From the cell containing the given text, extract its center point as [x, y] coordinate. 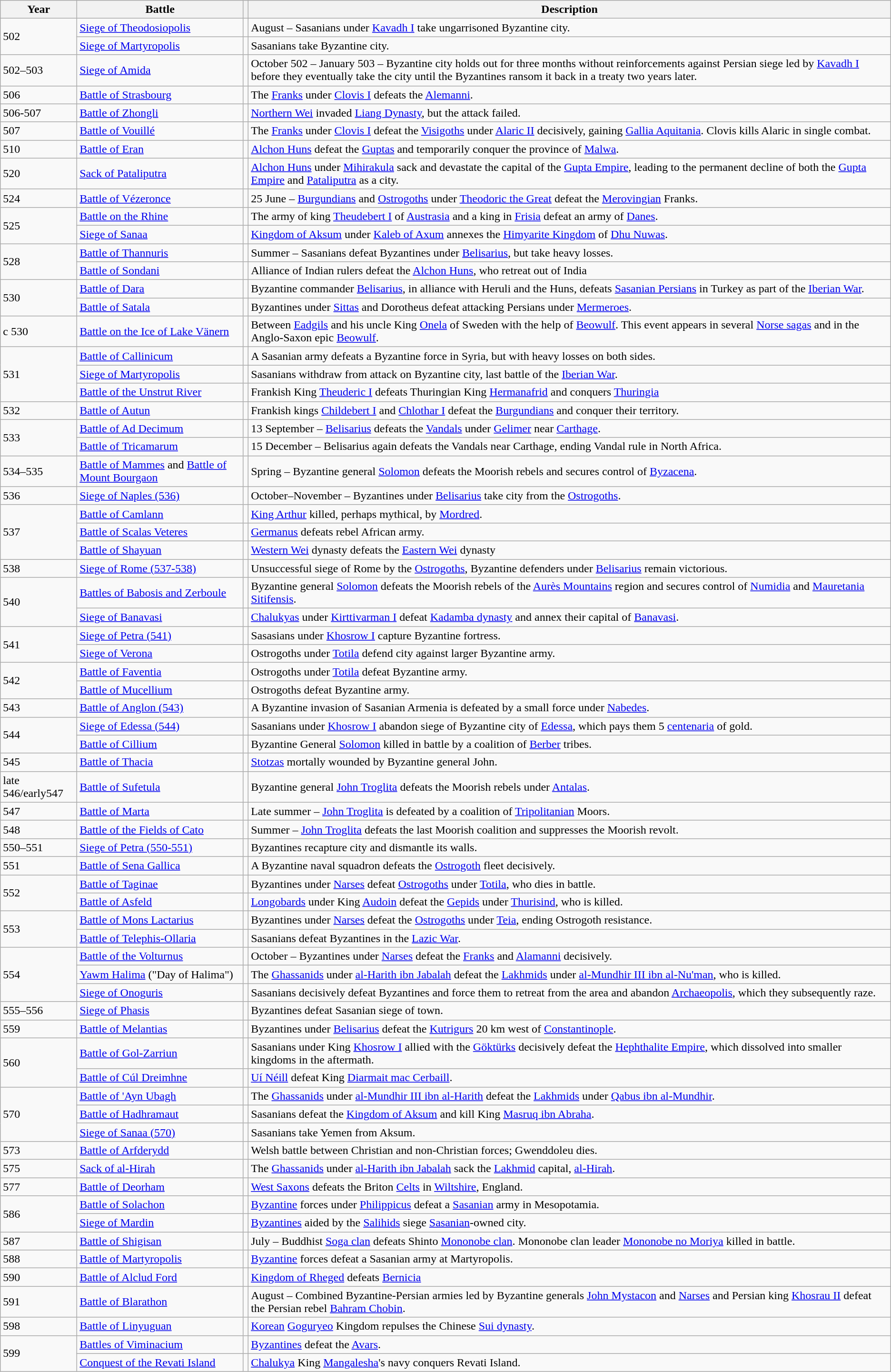
538 [39, 568]
525 [39, 225]
Battle of Sena Gallica [160, 865]
Battle of Cillium [160, 744]
Ostrogoths under Totila defeat Byzantine army. [570, 672]
Stotzas mortally wounded by Byzantine general John. [570, 762]
Frankish King Theuderic I defeats Thuringian King Hermanafrid and conquers Thuringia [570, 392]
Siege of Petra (541) [160, 636]
Spring – Byzantine general Solomon defeats the Moorish rebels and secures control of Byzacena. [570, 471]
Battle of the Unstrut River [160, 392]
586 [39, 1214]
Siege of Rome (537-538) [160, 568]
Battle of Hadhramaut [160, 1114]
Byzantines under Narses defeat the Ostrogoths under Teia, ending Ostrogoth resistance. [570, 920]
Battle of Taginae [160, 884]
530 [39, 298]
Battle of Mammes and Battle of Mount Bourgaon [160, 471]
Byzantine forces under Philippicus defeat a Sasanian army in Mesopotamia. [570, 1205]
Sasanians under Khosrow I abandon siege of Byzantine city of Edessa, which pays them 5 centenaria of gold. [570, 726]
Battle of Mons Lactarius [160, 920]
Sasasians under Khosrow I capture Byzantine fortress. [570, 636]
552 [39, 893]
Byzantine General Solomon killed in battle by a coalition of Berber tribes. [570, 744]
Battle of Alclud Ford [160, 1277]
West Saxons defeats the Briton Celts in Wiltshire, England. [570, 1187]
Korean Goguryeo Kingdom repulses the Chinese Sui dynasty. [570, 1326]
Alliance of Indian rulers defeat the Alchon Huns, who retreat out of India [570, 271]
Ostrogoths under Totila defend city against larger Byzantine army. [570, 654]
Conquest of the Revati Island [160, 1362]
Battle of Faventia [160, 672]
Northern Wei invaded Liang Dynasty, but the attack failed. [570, 113]
542 [39, 681]
Battle of Vézeronce [160, 198]
Battles of Babosis and Zerboule [160, 593]
Chalukya King Mangalesha's navy conquers Revati Island. [570, 1362]
Uí Néill defeat King Diarmait mac Cerbaill. [570, 1078]
Battle of Gol-Zarriun [160, 1053]
A Byzantine invasion of Sasanian Armenia is defeated by a small force under Nabedes. [570, 708]
Battle of Vouillé [160, 131]
Battles of Viminacium [160, 1344]
Germanus defeats rebel African army. [570, 532]
506-507 [39, 113]
15 December – Belisarius again defeats the Vandals near Carthage, ending Vandal rule in North Africa. [570, 447]
Battle of Thannuris [160, 253]
599 [39, 1353]
Siege of Sanaa [160, 234]
510 [39, 149]
502 [39, 37]
Battle of Solachon [160, 1205]
Siege of Sanaa (570) [160, 1132]
Byzantines recapture city and dismantle its walls. [570, 847]
560 [39, 1063]
554 [39, 974]
Battle of Camlann [160, 514]
August – Sasanians under Kavadh I take ungarrisoned Byzantine city. [570, 28]
Battle of Thacia [160, 762]
Siege of Banavasi [160, 617]
13 September – Belisarius defeats the Vandals under Gelimer near Carthage. [570, 428]
The Franks under Clovis I defeats the Alemanni. [570, 95]
577 [39, 1187]
Battle of Tricamarum [160, 447]
Alchon Huns defeat the Guptas and temporarily conquer the province of Malwa. [570, 149]
Battle of Callinicum [160, 356]
Sack of Pataliputra [160, 173]
Battle [160, 10]
Battle of Dara [160, 289]
Battle of Sondani [160, 271]
573 [39, 1150]
Siege of Petra (550-551) [160, 847]
598 [39, 1326]
553 [39, 929]
Battle on the Ice of Lake Vänern [160, 331]
524 [39, 198]
545 [39, 762]
541 [39, 645]
531 [39, 374]
The Ghassanids under al-Harith ibn Jabalah defeat the Lakhmids under al-Mundhir III ibn al-Nu'man, who is killed. [570, 974]
Siege of Theodosiopolis [160, 28]
590 [39, 1277]
Battle of the Volturnus [160, 956]
532 [39, 410]
534–535 [39, 471]
548 [39, 829]
Siege of Mardin [160, 1223]
25 June – Burgundians and Ostrogoths under Theodoric the Great defeat the Merovingian Franks. [570, 198]
547 [39, 811]
Unsuccessful siege of Rome by the Ostrogoths, Byzantine defenders under Belisarius remain victorious. [570, 568]
Siege of Phasis [160, 1011]
Battle of Zhongli [160, 113]
Battle of Scalas Veteres [160, 532]
Battle of Shigisan [160, 1241]
Summer – John Troglita defeats the last Moorish coalition and suppresses the Moorish revolt. [570, 829]
The Franks under Clovis I defeat the Visigoths under Alaric II decisively, gaining Gallia Aquitania. Clovis kills Alaric in single combat. [570, 131]
A Sasanian army defeats a Byzantine force in Syria, but with heavy losses on both sides. [570, 356]
Battle of Mucellium [160, 690]
Ostrogoths defeat Byzantine army. [570, 690]
Chalukyas under Kirttivarman I defeat Kadamba dynasty and annex their capital of Banavasi. [570, 617]
Kingdom of Aksum under Kaleb of Axum annexes the Himyarite Kingdom of Dhu Nuwas. [570, 234]
The Ghassanids under al-Harith ibn Jabalah sack the Lakhmid capital, al-Hirah. [570, 1168]
Byzantine general John Troglita defeats the Moorish rebels under Antalas. [570, 786]
The army of king Theudebert I of Austrasia and a king in Frisia defeat an army of Danes. [570, 216]
Battle of 'Ayn Ubagh [160, 1096]
533 [39, 437]
536 [39, 496]
The Ghassanids under al-Mundhir III ibn al-Harith defeat the Lakhmids under Qabus ibn al-Mundhir. [570, 1096]
Battle of Marta [160, 811]
Byzantines under Narses defeat Ostrogoths under Totila, who dies in battle. [570, 884]
520 [39, 173]
Byzantines under Sittas and Dorotheus defeat attacking Persians under Mermeroes. [570, 307]
551 [39, 865]
Byzantines under Belisarius defeat the Kutrigurs 20 km west of Constantinople. [570, 1029]
Battle of Blarathon [160, 1302]
Siege of Edessa (544) [160, 726]
587 [39, 1241]
Battle of Cúl Dreimhne [160, 1078]
591 [39, 1302]
Battle of Asfeld [160, 902]
540 [39, 602]
Battle of Linyuguan [160, 1326]
Byzantines aided by the Salihids siege Sasanian-owned city. [570, 1223]
Sasanians decisively defeat Byzantines and force them to retreat from the area and abandon Archaeopolis, which they subsequently raze. [570, 993]
October–November – Byzantines under Belisarius take city from the Ostrogoths. [570, 496]
544 [39, 735]
507 [39, 131]
Siege of Onoguris [160, 993]
Kingdom of Rheged defeats Bernicia [570, 1277]
Sasanians take Yemen from Aksum. [570, 1132]
Battle of Sufetula [160, 786]
Battle of Satala [160, 307]
Description [570, 10]
506 [39, 95]
559 [39, 1029]
King Arthur killed, perhaps mythical, by Mordred. [570, 514]
c 530 [39, 331]
555–556 [39, 1011]
Siege of Verona [160, 654]
Battle of Martyropolis [160, 1259]
Western Wei dynasty defeats the Eastern Wei dynasty [570, 550]
Byzantine general Solomon defeats the Moorish rebels of the Aurès Mountains region and secures control of Numidia and Mauretania Sitifensis. [570, 593]
Welsh battle between Christian and non-Christian forces; Gwenddoleu dies. [570, 1150]
Battle of Ad Decimum [160, 428]
Late summer – John Troglita is defeated by a coalition of Tripolitanian Moors. [570, 811]
Battle on the Rhine [160, 216]
July – Buddhist Soga clan defeats Shinto Mononobe clan. Mononobe clan leader Mononobe no Moriya killed in battle. [570, 1241]
543 [39, 708]
Battle of Eran [160, 149]
Battle of Deorham [160, 1187]
Battle of Melantias [160, 1029]
Battle of Telephis-Ollaria [160, 938]
Byzantines defeat the Avars. [570, 1344]
570 [39, 1114]
Battle of Strasbourg [160, 95]
Siege of Naples (536) [160, 496]
528 [39, 262]
October – Byzantines under Narses defeat the Franks and Alamanni decisively. [570, 956]
Byzantines defeat Sasanian siege of town. [570, 1011]
A Byzantine naval squadron defeats the Ostrogoth fleet decisively. [570, 865]
Battle of Arfderydd [160, 1150]
Siege of Amida [160, 70]
Year [39, 10]
502–503 [39, 70]
Sasanians withdraw from attack on Byzantine city, last battle of the Iberian War. [570, 374]
575 [39, 1168]
Battle of Anglon (543) [160, 708]
Yawm Halima ("Day of Halima") [160, 974]
Battle of Autun [160, 410]
588 [39, 1259]
Battle of the Fields of Cato [160, 829]
Longobards under King Audoin defeat the Gepids under Thurisind, who is killed. [570, 902]
Battle of Shayuan [160, 550]
Frankish kings Childebert I and Chlothar I defeat the Burgundians and conquer their territory. [570, 410]
Summer – Sasanians defeat Byzantines under Belisarius, but take heavy losses. [570, 253]
537 [39, 532]
550–551 [39, 847]
Sasanians take Byzantine city. [570, 46]
Sasanians defeat the Kingdom of Aksum and kill King Masruq ibn Abraha. [570, 1114]
Byzantine forces defeat a Sasanian army at Martyropolis. [570, 1259]
late 546/early547 [39, 786]
Sasanians defeat Byzantines in the Lazic War. [570, 938]
Sack of al-Hirah [160, 1168]
Byzantine commander Belisarius, in alliance with Heruli and the Huns, defeats Sasanian Persians in Turkey as part of the Iberian War. [570, 289]
